Determine the (x, y) coordinate at the center of the cell enclosing the given text.  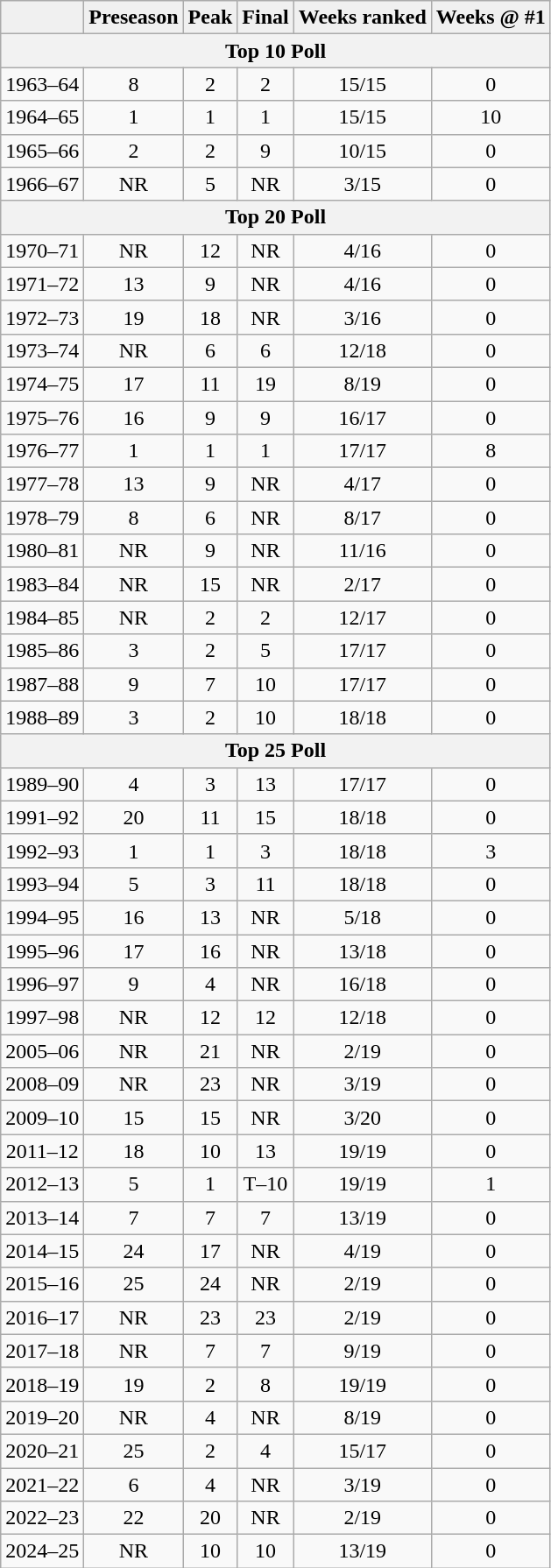
1997–98 (42, 1018)
13/18 (363, 950)
15/17 (363, 1451)
1972–73 (42, 317)
1970–71 (42, 251)
2016–17 (42, 1317)
8/17 (363, 518)
4/17 (363, 484)
1964–65 (42, 117)
Preseason (133, 18)
16/17 (363, 418)
1975–76 (42, 418)
1988–89 (42, 717)
1976–77 (42, 451)
2024–25 (42, 1551)
1987–88 (42, 684)
Top 20 Poll (276, 217)
2014–15 (42, 1251)
1983–84 (42, 584)
3/15 (363, 184)
Top 10 Poll (276, 51)
1965–66 (42, 151)
1977–78 (42, 484)
21 (210, 1051)
1978–79 (42, 518)
1996–97 (42, 985)
2013–14 (42, 1218)
1963–64 (42, 84)
2019–20 (42, 1417)
2/17 (363, 584)
1994–95 (42, 917)
1973–74 (42, 350)
3/16 (363, 317)
T–10 (265, 1184)
1974–75 (42, 384)
12/17 (363, 618)
1991–92 (42, 817)
1984–85 (42, 618)
2021–22 (42, 1485)
1993–94 (42, 884)
3/20 (363, 1118)
4/19 (363, 1251)
2017–18 (42, 1351)
Weeks @ #1 (491, 18)
Top 25 Poll (276, 751)
1995–96 (42, 950)
1992–93 (42, 851)
22 (133, 1518)
2008–09 (42, 1084)
2009–10 (42, 1118)
Peak (210, 18)
5/18 (363, 917)
1985–86 (42, 651)
Final (265, 18)
9/19 (363, 1351)
2005–06 (42, 1051)
1980–81 (42, 551)
Weeks ranked (363, 18)
2011–12 (42, 1151)
2015–16 (42, 1284)
2018–19 (42, 1384)
10/15 (363, 151)
1966–67 (42, 184)
2012–13 (42, 1184)
1971–72 (42, 284)
16/18 (363, 985)
2020–21 (42, 1451)
2022–23 (42, 1518)
11/16 (363, 551)
1989–90 (42, 784)
